Locate the cell with the specified text and output its [X, Y] center coordinate. 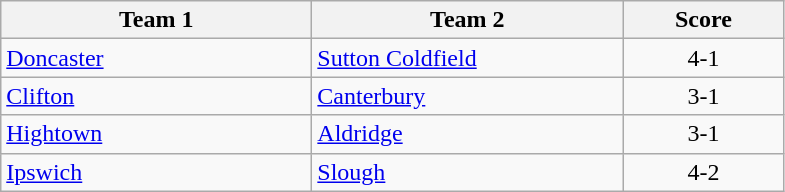
Aldridge [468, 134]
Team 2 [468, 20]
Ipswich [156, 172]
Slough [468, 172]
Sutton Coldfield [468, 58]
Hightown [156, 134]
Team 1 [156, 20]
Score [704, 20]
Doncaster [156, 58]
4-1 [704, 58]
Clifton [156, 96]
4-2 [704, 172]
Canterbury [468, 96]
